Pinpoint the cell where the given text exists, returning its (x, y) midpoint coordinate. 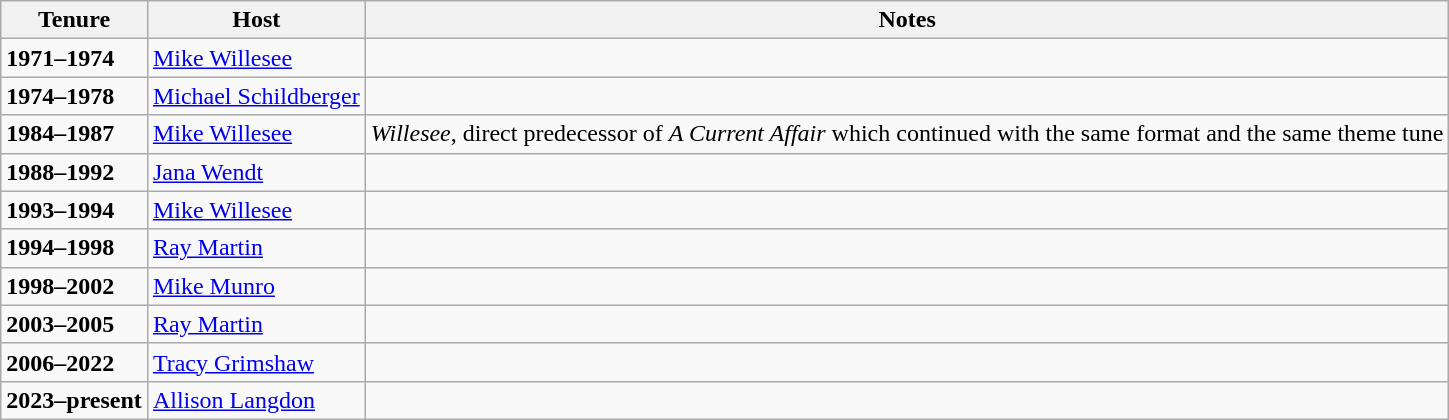
1974–1978 (74, 96)
1993–1994 (74, 210)
1994–1998 (74, 248)
2003–2005 (74, 324)
Jana Wendt (256, 172)
Host (256, 20)
Notes (907, 20)
Allison Langdon (256, 400)
Willesee, direct predecessor of A Current Affair which continued with the same format and the same theme tune (907, 134)
Tenure (74, 20)
1998–2002 (74, 286)
2023–present (74, 400)
1971–1974 (74, 58)
Tracy Grimshaw (256, 362)
1984–1987 (74, 134)
1988–1992 (74, 172)
2006–2022 (74, 362)
Mike Munro (256, 286)
Michael Schildberger (256, 96)
